Scan for the cell matching the given text and deliver its (X, Y) coordinate at center. 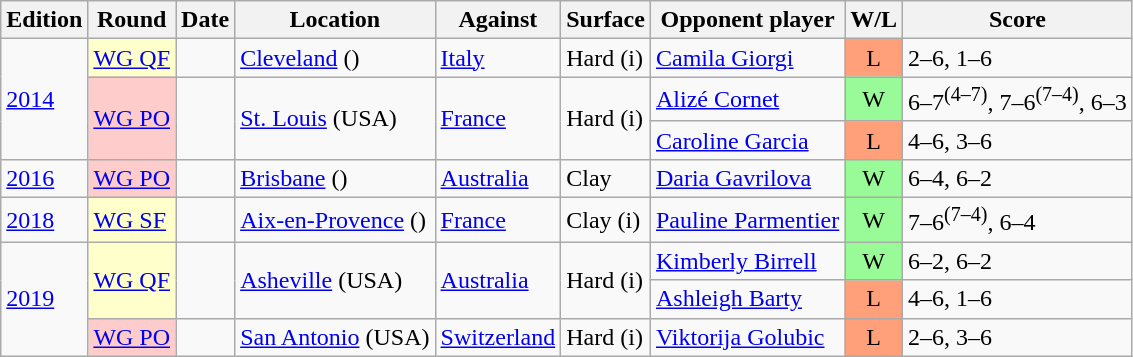
Date (206, 20)
Caroline Garcia (747, 140)
Clay (606, 178)
Pauline Parmentier (747, 220)
2019 (44, 299)
4–6, 3–6 (1018, 140)
Cleveland () (335, 58)
Ashleigh Barty (747, 299)
Aix-en-Provence () (335, 220)
WG SF (132, 220)
W/L (874, 20)
2016 (44, 178)
Alizé Cornet (747, 100)
2018 (44, 220)
Kimberly Birrell (747, 261)
Daria Gavrilova (747, 178)
2014 (44, 100)
6–4, 6–2 (1018, 178)
Camila Giorgi (747, 58)
Clay (i) (606, 220)
Italy (498, 58)
Edition (44, 20)
Switzerland (498, 337)
Brisbane () (335, 178)
Score (1018, 20)
6–2, 6–2 (1018, 261)
Viktorija Golubic (747, 337)
Asheville (USA) (335, 280)
Surface (606, 20)
Against (498, 20)
St. Louis (USA) (335, 118)
2–6, 3–6 (1018, 337)
2–6, 1–6 (1018, 58)
6–7(4–7), 7–6(7–4), 6–3 (1018, 100)
4–6, 1–6 (1018, 299)
Opponent player (747, 20)
7–6(7–4), 6–4 (1018, 220)
Round (132, 20)
San Antonio (USA) (335, 337)
Location (335, 20)
